Provide the (X, Y) coordinate of the cell's center where the given text is located.  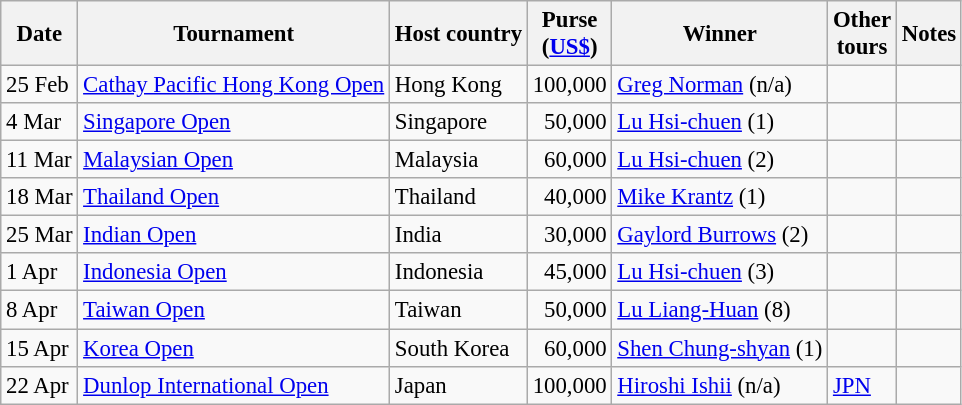
4 Mar (40, 122)
Indonesia Open (234, 273)
Host country (459, 34)
Taiwan (459, 310)
Othertours (862, 34)
22 Apr (40, 385)
Malaysian Open (234, 160)
Notes (928, 34)
Dunlop International Open (234, 385)
Indonesia (459, 273)
40,000 (570, 197)
Lu Hsi-chuen (1) (720, 122)
Singapore Open (234, 122)
Hiroshi Ishii (n/a) (720, 385)
Thailand Open (234, 197)
11 Mar (40, 160)
Korea Open (234, 348)
Cathay Pacific Hong Kong Open (234, 85)
Winner (720, 34)
15 Apr (40, 348)
Singapore (459, 122)
Gaylord Burrows (2) (720, 235)
Thailand (459, 197)
Tournament (234, 34)
25 Mar (40, 235)
Japan (459, 385)
Shen Chung-shyan (1) (720, 348)
45,000 (570, 273)
Purse(US$) (570, 34)
South Korea (459, 348)
Mike Krantz (1) (720, 197)
Malaysia (459, 160)
30,000 (570, 235)
India (459, 235)
Lu Liang-Huan (8) (720, 310)
18 Mar (40, 197)
Indian Open (234, 235)
Greg Norman (n/a) (720, 85)
Date (40, 34)
Taiwan Open (234, 310)
25 Feb (40, 85)
Lu Hsi-chuen (2) (720, 160)
Hong Kong (459, 85)
8 Apr (40, 310)
JPN (862, 385)
1 Apr (40, 273)
Lu Hsi-chuen (3) (720, 273)
